Output the [x, y] coordinate of the center of the cell containing the given text.  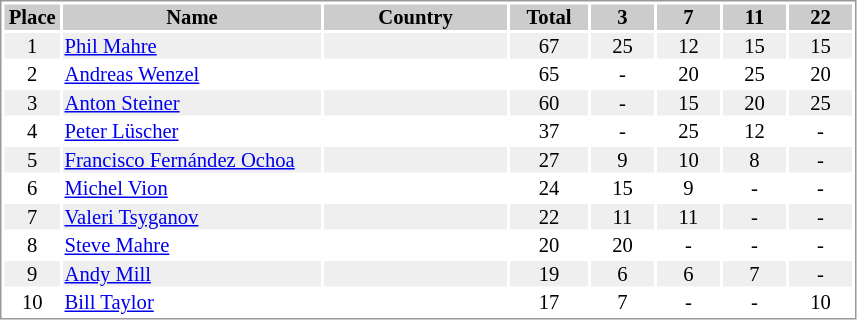
Total [549, 17]
60 [549, 103]
17 [549, 303]
2 [32, 75]
Francisco Fernández Ochoa [192, 160]
19 [549, 274]
4 [32, 131]
Andreas Wenzel [192, 75]
27 [549, 160]
Valeri Tsyganov [192, 217]
Steve Mahre [192, 245]
Michel Vion [192, 189]
Phil Mahre [192, 46]
5 [32, 160]
24 [549, 189]
65 [549, 75]
1 [32, 46]
Peter Lüscher [192, 131]
Country [416, 17]
Anton Steiner [192, 103]
Bill Taylor [192, 303]
37 [549, 131]
Place [32, 17]
67 [549, 46]
Name [192, 17]
Andy Mill [192, 274]
